Return the [x, y] coordinate for the center point of the cell that contains the specified text.  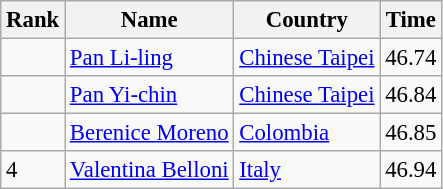
Country [307, 20]
Time [411, 20]
4 [33, 170]
46.74 [411, 58]
Pan Li-ling [150, 58]
Rank [33, 20]
Valentina Belloni [150, 170]
Pan Yi-chin [150, 95]
Berenice Moreno [150, 133]
Colombia [307, 133]
Name [150, 20]
46.84 [411, 95]
46.85 [411, 133]
Italy [307, 170]
46.94 [411, 170]
